Pinpoint the cell where the given text exists, returning its (x, y) midpoint coordinate. 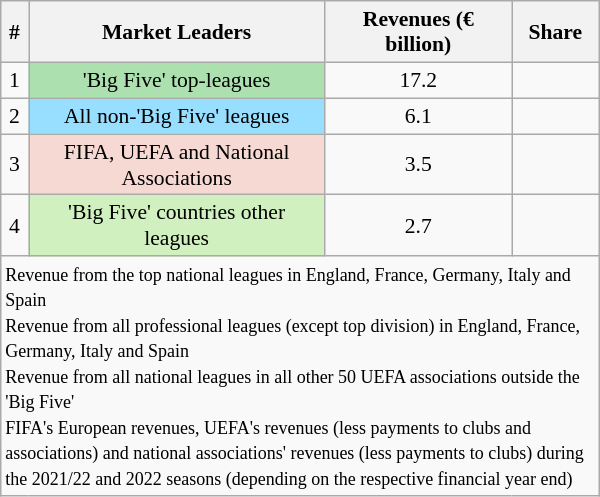
4 (14, 226)
6.1 (418, 116)
1 (14, 80)
FIFA, UEFA and National Associations (177, 164)
'Big Five' countries other leagues (177, 226)
17.2 (418, 80)
3.5 (418, 164)
3 (14, 164)
# (14, 32)
Share (556, 32)
2.7 (418, 226)
2 (14, 116)
'Big Five' top-leagues (177, 80)
Revenues (€ billion) (418, 32)
Market Leaders (177, 32)
All non-'Big Five' leagues (177, 116)
